Capture the cell that displays the provided text and extract its [X, Y] central coordinate. 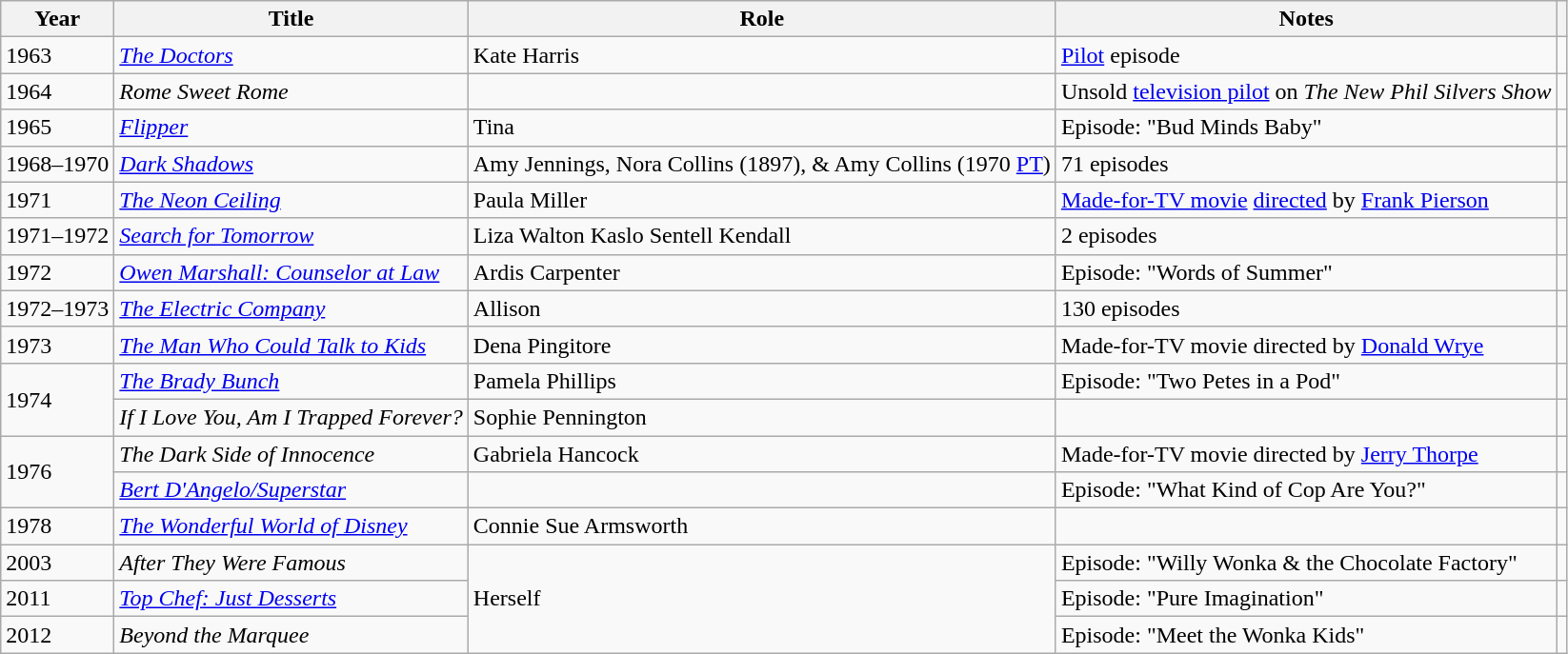
2012 [57, 635]
After They Were Famous [291, 563]
1963 [57, 55]
1965 [57, 128]
71 episodes [1306, 164]
130 episodes [1306, 308]
The Electric Company [291, 308]
Dena Pingitore [762, 345]
2011 [57, 599]
Episode: "What Kind of Cop Are You?" [1306, 490]
1973 [57, 345]
Ardis Carpenter [762, 272]
Paula Miller [762, 200]
Episode: "Words of Summer" [1306, 272]
1976 [57, 472]
Sophie Pennington [762, 417]
Made-for-TV movie directed by Jerry Thorpe [1306, 454]
Title [291, 19]
Made-for-TV movie directed by Donald Wrye [1306, 345]
Unsold television pilot on The New Phil Silvers Show [1306, 91]
The Man Who Could Talk to Kids [291, 345]
Episode: "Bud Minds Baby" [1306, 128]
Bert D'Angelo/Superstar [291, 490]
Amy Jennings, Nora Collins (1897), & Amy Collins (1970 PT) [762, 164]
The Doctors [291, 55]
Tina [762, 128]
The Wonderful World of Disney [291, 526]
2003 [57, 563]
Year [57, 19]
Dark Shadows [291, 164]
1964 [57, 91]
Top Chef: Just Desserts [291, 599]
Flipper [291, 128]
Episode: "Meet the Wonka Kids" [1306, 635]
Herself [762, 599]
Connie Sue Armsworth [762, 526]
Pilot episode [1306, 55]
1971–1972 [57, 236]
If I Love You, Am I Trapped Forever? [291, 417]
1972 [57, 272]
Gabriela Hancock [762, 454]
Episode: "Pure Imagination" [1306, 599]
Beyond the Marquee [291, 635]
The Neon Ceiling [291, 200]
Rome Sweet Rome [291, 91]
Notes [1306, 19]
1974 [57, 399]
Role [762, 19]
Pamela Phillips [762, 381]
1968–1970 [57, 164]
1971 [57, 200]
2 episodes [1306, 236]
The Dark Side of Innocence [291, 454]
Episode: "Willy Wonka & the Chocolate Factory" [1306, 563]
1978 [57, 526]
1972–1973 [57, 308]
Owen Marshall: Counselor at Law [291, 272]
Made-for-TV movie directed by Frank Pierson [1306, 200]
Kate Harris [762, 55]
The Brady Bunch [291, 381]
Episode: "Two Petes in a Pod" [1306, 381]
Liza Walton Kaslo Sentell Kendall [762, 236]
Allison [762, 308]
Search for Tomorrow [291, 236]
